Identify which cell holds the provided text, then report its [X, Y] central coordinate. 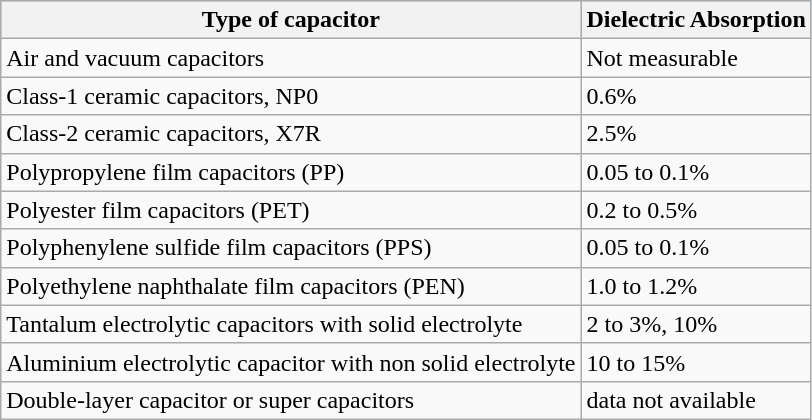
2 to 3%, 10% [696, 324]
Aluminium electrolytic capacitor with non solid electrolyte [291, 362]
0.2 to 0.5% [696, 210]
data not available [696, 400]
Class-1 ceramic capacitors, NP0 [291, 96]
1.0 to 1.2% [696, 286]
Dielectric Absorption [696, 20]
Polyethylene naphthalate film capacitors (PEN) [291, 286]
Class-2 ceramic capacitors, X7R [291, 134]
0.6% [696, 96]
Tantalum electrolytic capacitors with solid electrolyte [291, 324]
10 to 15% [696, 362]
Double-layer capacitor or super capacitors [291, 400]
Polyester film capacitors (PET) [291, 210]
Air and vacuum capacitors [291, 58]
Not measurable [696, 58]
2.5% [696, 134]
Type of capacitor [291, 20]
Polyphenylene sulfide film capacitors (PPS) [291, 248]
Polypropylene film capacitors (PP) [291, 172]
